Return the [X, Y] coordinate for the center point of the cell that contains the specified text.  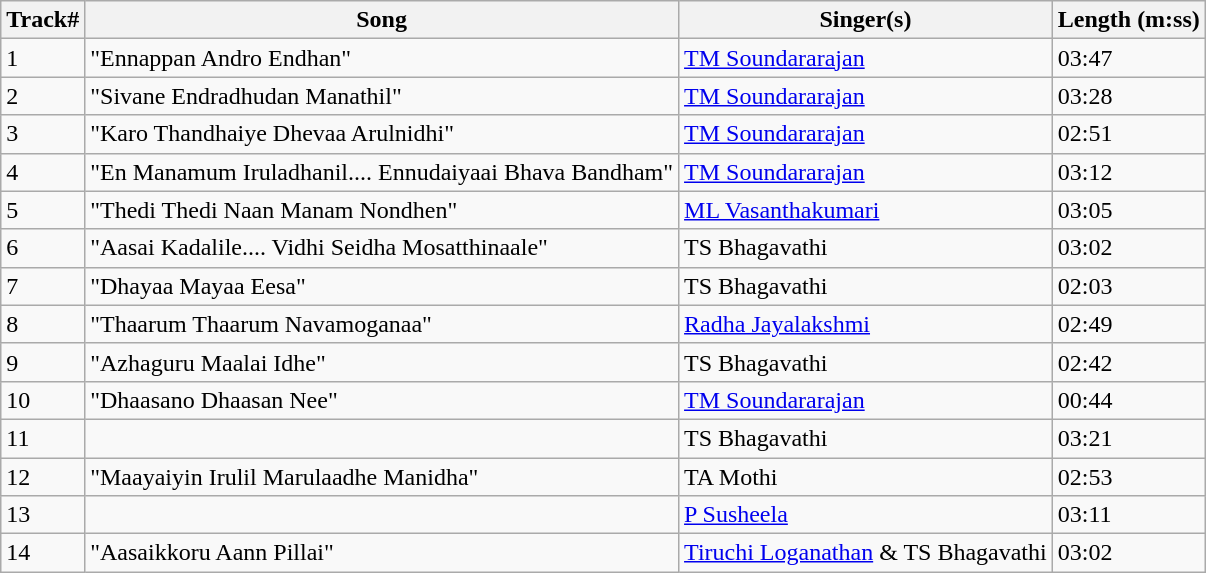
03:11 [1128, 515]
02:51 [1128, 134]
03:12 [1128, 172]
8 [43, 324]
Song [382, 20]
TA Mothi [866, 477]
03:47 [1128, 58]
03:05 [1128, 210]
02:49 [1128, 324]
02:03 [1128, 286]
03:28 [1128, 96]
"Thaarum Thaarum Navamoganaa" [382, 324]
14 [43, 553]
Length (m:ss) [1128, 20]
"Sivane Endradhudan Manathil" [382, 96]
5 [43, 210]
"Maayaiyin Irulil Marulaadhe Manidha" [382, 477]
02:42 [1128, 362]
3 [43, 134]
Track# [43, 20]
12 [43, 477]
7 [43, 286]
"Karo Thandhaiye Dhevaa Arulnidhi" [382, 134]
"Aasaikkoru Aann Pillai" [382, 553]
6 [43, 248]
"En Manamum Iruladhanil.... Ennudaiyaai Bhava Bandham" [382, 172]
2 [43, 96]
"Thedi Thedi Naan Manam Nondhen" [382, 210]
11 [43, 438]
"Azhaguru Maalai Idhe" [382, 362]
ML Vasanthakumari [866, 210]
P Susheela [866, 515]
Tiruchi Loganathan & TS Bhagavathi [866, 553]
03:21 [1128, 438]
Singer(s) [866, 20]
"Dhaasano Dhaasan Nee" [382, 400]
"Aasai Kadalile.... Vidhi Seidha Mosatthinaale" [382, 248]
"Dhayaa Mayaa Eesa" [382, 286]
Radha Jayalakshmi [866, 324]
00:44 [1128, 400]
02:53 [1128, 477]
"Ennappan Andro Endhan" [382, 58]
10 [43, 400]
4 [43, 172]
13 [43, 515]
9 [43, 362]
1 [43, 58]
